Extract the (X, Y) coordinate from the center of the cell holding the provided text.  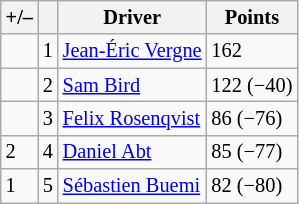
Points (252, 17)
3 (48, 118)
+/– (20, 17)
Sam Bird (132, 85)
Daniel Abt (132, 152)
4 (48, 152)
85 (−77) (252, 152)
86 (−76) (252, 118)
5 (48, 186)
Sébastien Buemi (132, 186)
Driver (132, 17)
122 (−40) (252, 85)
Felix Rosenqvist (132, 118)
82 (−80) (252, 186)
162 (252, 51)
Jean-Éric Vergne (132, 51)
